Return (x, y) of the center of cell containing provided text 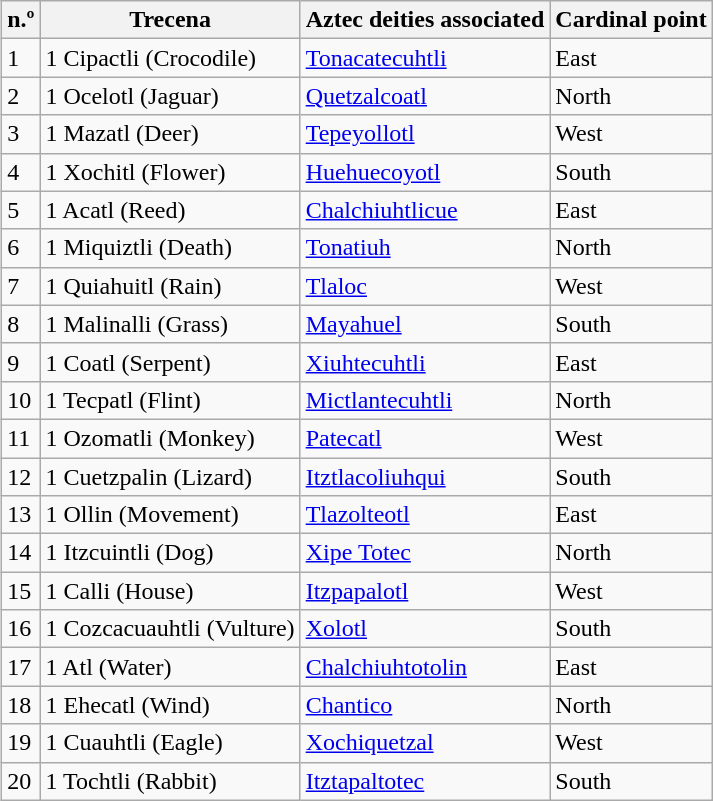
Mayahuel (425, 324)
1 Quiahuitl (Rain) (170, 286)
Aztec deities associated (425, 20)
Cardinal point (631, 20)
4 (21, 172)
1 Atl (Water) (170, 667)
15 (21, 591)
7 (21, 286)
10 (21, 400)
1 Ehecatl (Wind) (170, 705)
1 Calli (House) (170, 591)
2 (21, 96)
Tlaloc (425, 286)
17 (21, 667)
Xolotl (425, 629)
20 (21, 781)
1 Ocelotl (Jaguar) (170, 96)
5 (21, 210)
Quetzalcoatl (425, 96)
16 (21, 629)
n.º (21, 20)
1 Ozomatli (Monkey) (170, 438)
18 (21, 705)
1 Itzcuintli (Dog) (170, 553)
1 Acatl (Reed) (170, 210)
Trecena (170, 20)
8 (21, 324)
1 Malinalli (Grass) (170, 324)
1 Cipactli (Crocodile) (170, 58)
Itztapaltotec (425, 781)
Itztlacoliuhqui (425, 477)
Xiuhtecuhtli (425, 362)
14 (21, 553)
Chalchiuhtlicue (425, 210)
Mictlantecuhtli (425, 400)
1 Cuauhtli (Eagle) (170, 743)
1 Tecpatl (Flint) (170, 400)
Chantico (425, 705)
Tonatiuh (425, 248)
1 Miquiztli (Death) (170, 248)
Xochiquetzal (425, 743)
1 Coatl (Serpent) (170, 362)
1 Ollin (Movement) (170, 515)
Chalchiuhtotolin (425, 667)
12 (21, 477)
Tlazolteotl (425, 515)
Huehuecoyotl (425, 172)
Xipe Totec (425, 553)
Tepeyollotl (425, 134)
13 (21, 515)
1 (21, 58)
6 (21, 248)
1 Xochitl (Flower) (170, 172)
Patecatl (425, 438)
1 Cuetzpalin (Lizard) (170, 477)
19 (21, 743)
1 Mazatl (Deer) (170, 134)
11 (21, 438)
Itzpapalotl (425, 591)
1 Tochtli (Rabbit) (170, 781)
3 (21, 134)
Tonacatecuhtli (425, 58)
9 (21, 362)
1 Cozcacuauhtli (Vulture) (170, 629)
